Output the (x, y) coordinate of the center of the cell containing the given text.  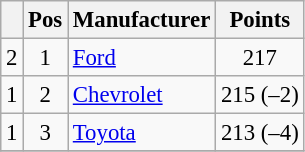
Manufacturer (142, 20)
215 (–2) (260, 95)
Ford (142, 58)
Toyota (142, 133)
Points (260, 20)
3 (46, 133)
213 (–4) (260, 133)
Pos (46, 20)
Chevrolet (142, 95)
217 (260, 58)
